Capture the cell that displays the provided text and extract its [X, Y] central coordinate. 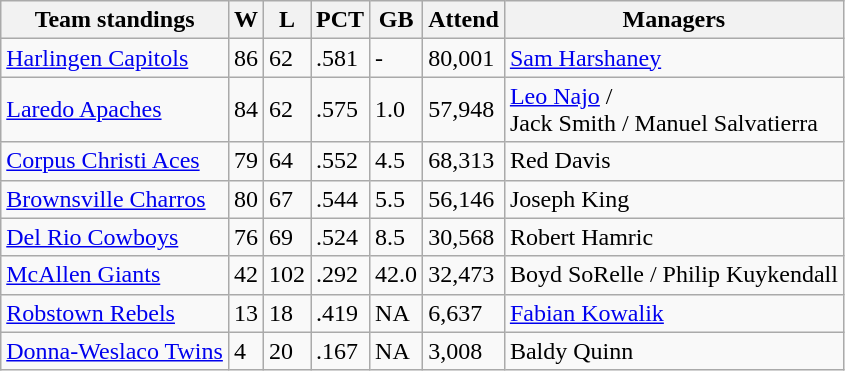
Team standings [115, 20]
Fabian Kowalik [674, 313]
8.5 [396, 237]
30,568 [464, 237]
Corpus Christi Aces [115, 161]
64 [286, 161]
L [286, 20]
80 [246, 199]
3,008 [464, 351]
.552 [340, 161]
76 [246, 237]
42.0 [396, 275]
4 [246, 351]
Laredo Apaches [115, 110]
McAllen Giants [115, 275]
56,146 [464, 199]
.575 [340, 110]
79 [246, 161]
W [246, 20]
5.5 [396, 199]
Joseph King [674, 199]
32,473 [464, 275]
.419 [340, 313]
.292 [340, 275]
Red Davis [674, 161]
18 [286, 313]
6,637 [464, 313]
80,001 [464, 58]
Harlingen Capitols [115, 58]
67 [286, 199]
4.5 [396, 161]
.544 [340, 199]
PCT [340, 20]
102 [286, 275]
Sam Harshaney [674, 58]
GB [396, 20]
Robstown Rebels [115, 313]
86 [246, 58]
.581 [340, 58]
68,313 [464, 161]
Robert Hamric [674, 237]
Attend [464, 20]
57,948 [464, 110]
Brownsville Charros [115, 199]
69 [286, 237]
Baldy Quinn [674, 351]
.524 [340, 237]
1.0 [396, 110]
- [396, 58]
Managers [674, 20]
Leo Najo / Jack Smith / Manuel Salvatierra [674, 110]
13 [246, 313]
20 [286, 351]
84 [246, 110]
.167 [340, 351]
Donna-Weslaco Twins [115, 351]
42 [246, 275]
Boyd SoRelle / Philip Kuykendall [674, 275]
Del Rio Cowboys [115, 237]
